Determine the (X, Y) coordinate at the center of the cell enclosing the given text.  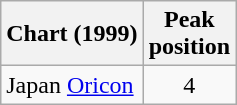
4 (189, 85)
Chart (1999) (72, 34)
Peakposition (189, 34)
Japan Oricon (72, 85)
